For the text-containing cell, return its midpoint in (x, y) coordinate format. 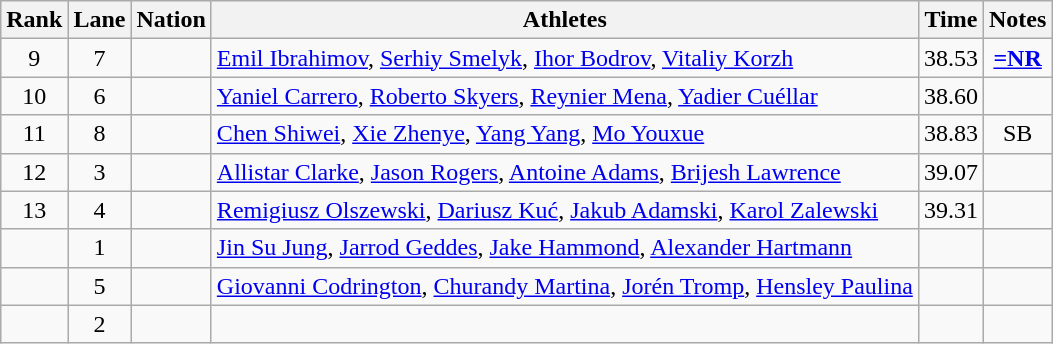
SB (1017, 134)
2 (100, 324)
11 (34, 134)
Allistar Clarke, Jason Rogers, Antoine Adams, Brijesh Lawrence (564, 172)
Remigiusz Olszewski, Dariusz Kuć, Jakub Adamski, Karol Zalewski (564, 210)
39.31 (950, 210)
1 (100, 248)
10 (34, 96)
Yaniel Carrero, Roberto Skyers, Reynier Mena, Yadier Cuéllar (564, 96)
Nation (171, 20)
Jin Su Jung, Jarrod Geddes, Jake Hammond, Alexander Hartmann (564, 248)
Emil Ibrahimov, Serhiy Smelyk, Ihor Bodrov, Vitaliy Korzh (564, 58)
4 (100, 210)
12 (34, 172)
3 (100, 172)
Notes (1017, 20)
8 (100, 134)
13 (34, 210)
Lane (100, 20)
39.07 (950, 172)
38.60 (950, 96)
Giovanni Codrington, Churandy Martina, Jorén Tromp, Hensley Paulina (564, 286)
Chen Shiwei, Xie Zhenye, Yang Yang, Mo Youxue (564, 134)
Rank (34, 20)
9 (34, 58)
Athletes (564, 20)
=NR (1017, 58)
5 (100, 286)
38.83 (950, 134)
38.53 (950, 58)
7 (100, 58)
Time (950, 20)
6 (100, 96)
